Pinpoint the cell where the given text exists, returning its [X, Y] midpoint coordinate. 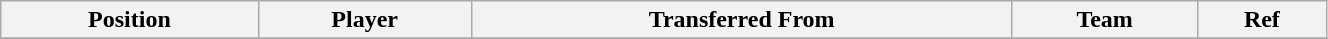
Position [130, 20]
Transferred From [742, 20]
Ref [1262, 20]
Team [1104, 20]
Player [364, 20]
